Return the [X, Y] coordinate for the center point of the cell that contains the specified text.  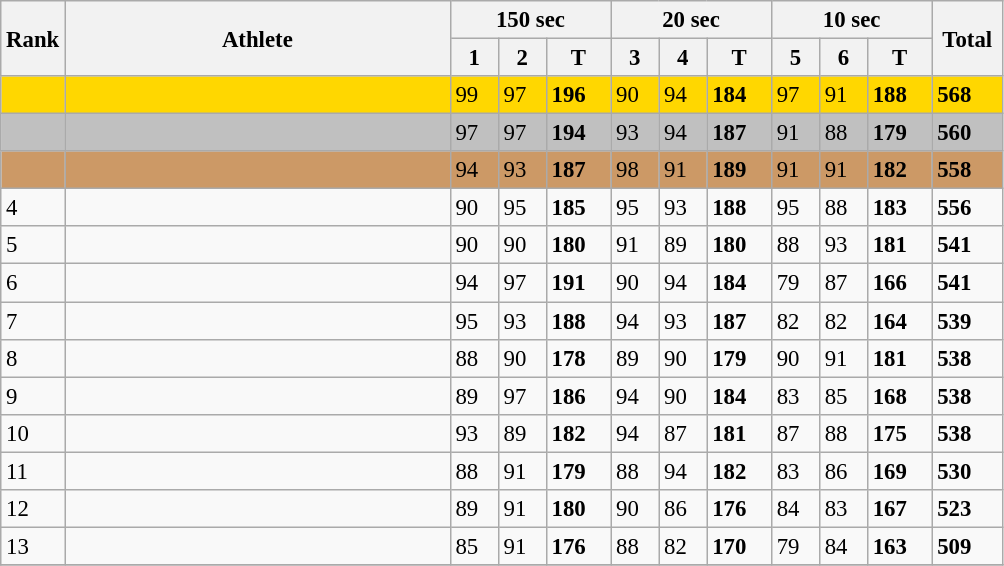
Total [968, 38]
530 [968, 471]
183 [899, 208]
568 [968, 95]
186 [578, 396]
169 [899, 471]
167 [899, 509]
185 [578, 208]
539 [968, 321]
8 [33, 358]
10 sec [852, 20]
556 [968, 208]
163 [899, 546]
9 [33, 396]
166 [899, 283]
99 [474, 95]
150 sec [530, 20]
98 [635, 170]
1 [474, 58]
11 [33, 471]
178 [578, 358]
509 [968, 546]
175 [899, 433]
560 [968, 133]
164 [899, 321]
194 [578, 133]
12 [33, 509]
168 [899, 396]
170 [739, 546]
Athlete [258, 38]
189 [739, 170]
558 [968, 170]
13 [33, 546]
196 [578, 95]
Rank [33, 38]
20 sec [692, 20]
3 [635, 58]
523 [968, 509]
10 [33, 433]
191 [578, 283]
7 [33, 321]
2 [522, 58]
